From the cell containing the given text, extract its center point as [x, y] coordinate. 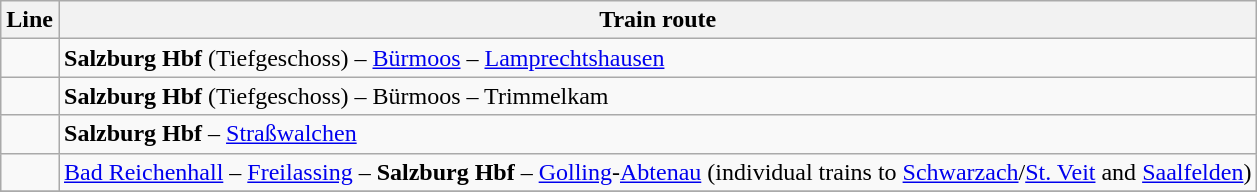
Salzburg Hbf – Straßwalchen [657, 134]
Bad Reichenhall – Freilassing – Salzburg Hbf – Golling-Abtenau (individual trains to Schwarzach/St. Veit and Saalfelden) [657, 172]
Line [30, 20]
Train route [657, 20]
Salzburg Hbf (Tiefgeschoss) – Bürmoos – Trimmelkam [657, 96]
Salzburg Hbf (Tiefgeschoss) – Bürmoos – Lamprechtshausen [657, 58]
